Capture the cell that displays the provided text and extract its [X, Y] central coordinate. 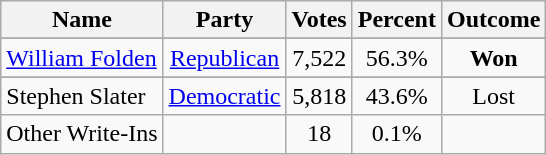
43.6% [396, 96]
William Folden [82, 58]
Other Write-Ins [82, 134]
Lost [493, 96]
Stephen Slater [82, 96]
Party [224, 20]
Votes [319, 20]
Percent [396, 20]
0.1% [396, 134]
56.3% [396, 58]
Outcome [493, 20]
5,818 [319, 96]
Won [493, 58]
7,522 [319, 58]
Democratic [224, 96]
Name [82, 20]
18 [319, 134]
Republican [224, 58]
